From the cell containing the given text, extract its center point as (x, y) coordinate. 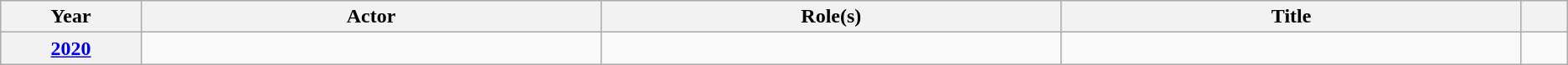
2020 (71, 48)
Year (71, 17)
Role(s) (831, 17)
Actor (370, 17)
Title (1292, 17)
